Detect which cell encompasses the target text, then output its [X, Y] center coordinate. 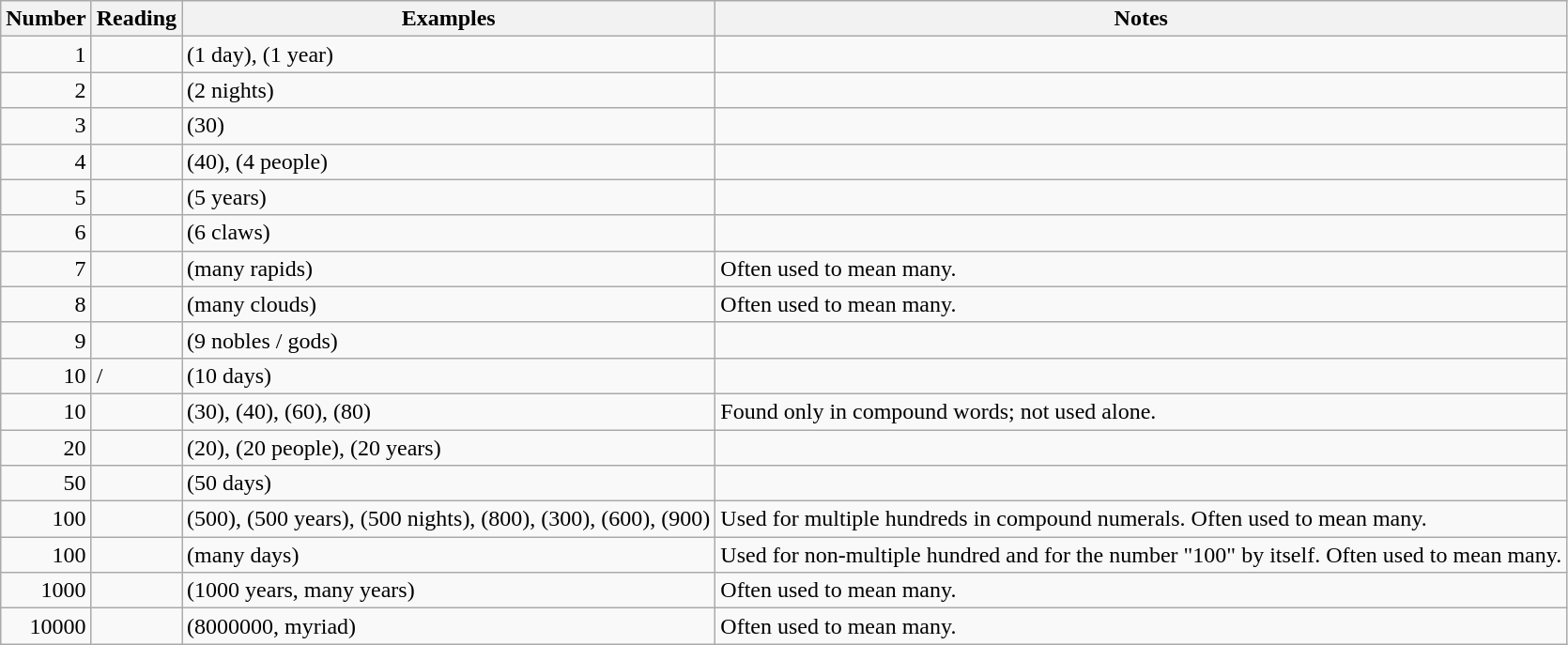
10000 [46, 626]
8 [46, 304]
9 [46, 340]
Number [46, 19]
Notes [1142, 19]
3 [46, 126]
50 [46, 484]
(40), (4 people) [449, 161]
(20), (20 people), (20 years) [449, 448]
(1000 years, many years) [449, 591]
20 [46, 448]
Reading [136, 19]
(500), (500 years), (500 nights), (800), (300), (600), (900) [449, 519]
Used for multiple hundreds in compound numerals. Often used to mean many. [1142, 519]
1 [46, 54]
Used for non-multiple hundred and for the number "100" by itself. Often used to mean many. [1142, 555]
(many clouds) [449, 304]
Found only in compound words; not used alone. [1142, 411]
(2 nights) [449, 90]
(30), (40), (60), (80) [449, 411]
(5 years) [449, 197]
(1 day), (1 year) [449, 54]
(8000000, myriad) [449, 626]
(many rapids) [449, 269]
(9 nobles / gods) [449, 340]
/ [136, 376]
(10 days) [449, 376]
2 [46, 90]
(50 days) [449, 484]
(30) [449, 126]
5 [46, 197]
Examples [449, 19]
4 [46, 161]
(6 claws) [449, 233]
6 [46, 233]
(many days) [449, 555]
7 [46, 269]
1000 [46, 591]
